Find where the given text appears and provide that cell's center as (X, Y) coordinate. 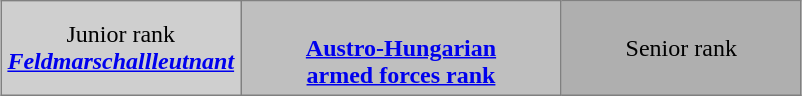
Austro-Hungarian armed forces rank (401, 48)
Senior rank (681, 48)
Junior rankFeldmarschallleutnant (121, 48)
